Find where the given text appears and provide that cell's center as (x, y) coordinate. 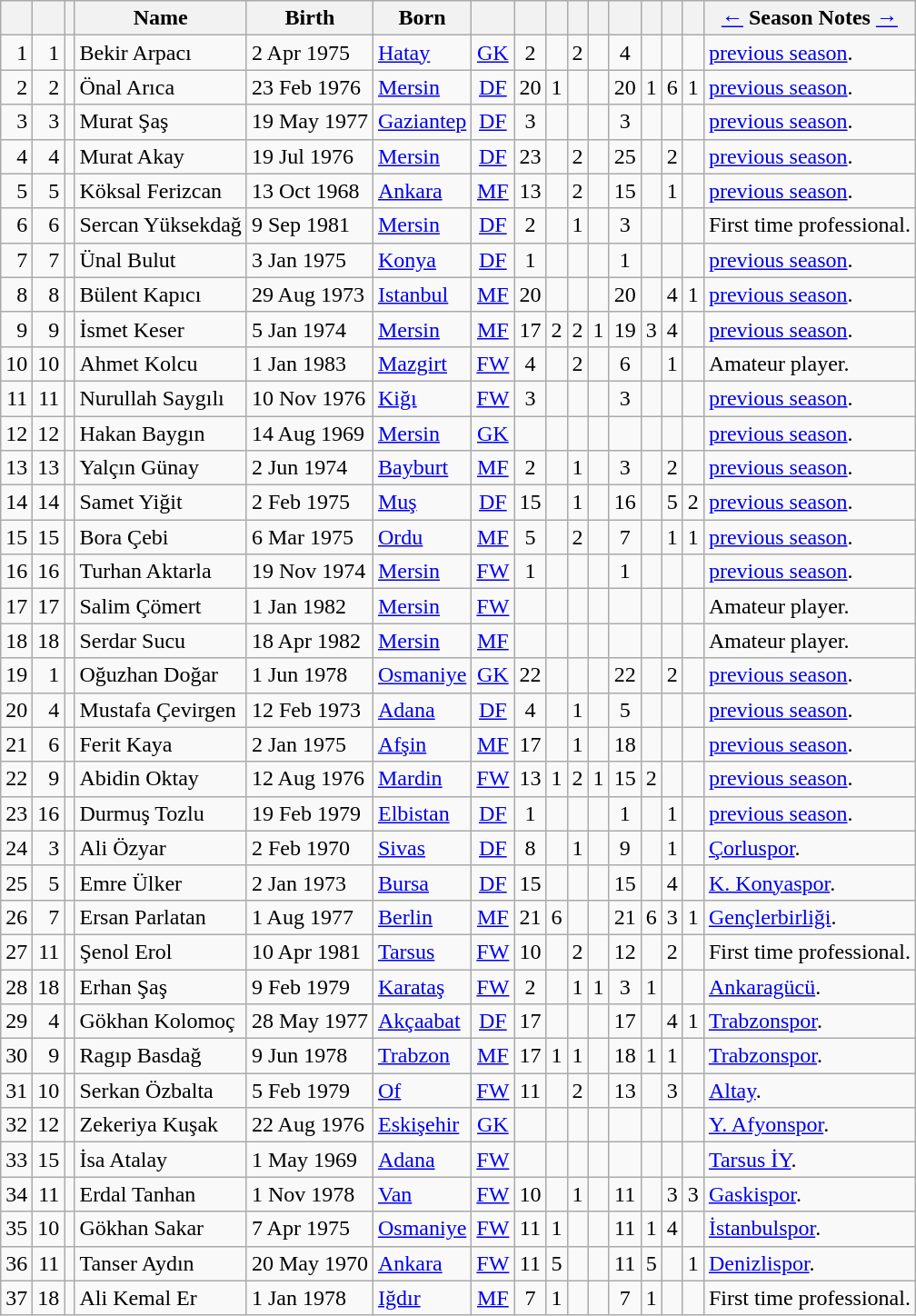
19 Feb 1979 (309, 813)
Ali Özyar (160, 848)
2 Feb 1975 (309, 503)
Mazgirt (422, 364)
Born (422, 18)
29 (16, 1022)
İstanbulspor. (809, 1229)
Karataş (422, 986)
Y. Afyonspor. (809, 1125)
Denizlispor. (809, 1263)
Ahmet Kolcu (160, 364)
Van (422, 1194)
Yalçın Günay (160, 468)
19 May 1977 (309, 122)
9 Sep 1981 (309, 225)
Ünal Bulut (160, 260)
Elbistan (422, 813)
1 Jan 1982 (309, 606)
9 Feb 1979 (309, 986)
Hatay (422, 53)
Eskişehir (422, 1125)
Murat Şaş (160, 122)
Tarsus (422, 952)
5 Feb 1979 (309, 1091)
Çorluspor. (809, 848)
12 Aug 1976 (309, 779)
14 Aug 1969 (309, 434)
6 Mar 1975 (309, 537)
19 Jul 1976 (309, 156)
5 Jan 1974 (309, 329)
Ankaragücü. (809, 986)
Şenol Erol (160, 952)
Ragıp Basdağ (160, 1056)
3 Jan 1975 (309, 260)
Erhan Şaş (160, 986)
Birth (309, 18)
Istanbul (422, 294)
13 Oct 1968 (309, 191)
Gençlerbirliği. (809, 917)
Sivas (422, 848)
Samet Yiğit (160, 503)
19 Nov 1974 (309, 572)
Konya (422, 260)
Kiğı (422, 398)
34 (16, 1194)
← Season Notes → (809, 18)
26 (16, 917)
Abidin Oktay (160, 779)
2 Jan 1975 (309, 744)
Bülent Kapıcı (160, 294)
Hakan Baygın (160, 434)
1 Aug 1977 (309, 917)
30 (16, 1056)
Afşin (422, 744)
Berlin (422, 917)
27 (16, 952)
2 Feb 1970 (309, 848)
Altay. (809, 1091)
Mustafa Çevirgen (160, 710)
35 (16, 1229)
37 (16, 1298)
12 Feb 1973 (309, 710)
Serkan Özbalta (160, 1091)
Mardin (422, 779)
18 Apr 1982 (309, 641)
1 Jun 1978 (309, 675)
1 Jan 1983 (309, 364)
Emre Ülker (160, 882)
Erdal Tanhan (160, 1194)
Ersan Parlatan (160, 917)
Tanser Aydın (160, 1263)
1 May 1969 (309, 1160)
Trabzon (422, 1056)
Salim Çömert (160, 606)
Of (422, 1091)
Durmuş Tozlu (160, 813)
10 Apr 1981 (309, 952)
23 Feb 1976 (309, 87)
1 Nov 1978 (309, 1194)
33 (16, 1160)
Ali Kemal Er (160, 1298)
Muş (422, 503)
İsa Atalay (160, 1160)
İsmet Keser (160, 329)
Murat Akay (160, 156)
7 Apr 1975 (309, 1229)
Tarsus İY. (809, 1160)
Serdar Sucu (160, 641)
24 (16, 848)
Turhan Aktarla (160, 572)
Bekir Arpacı (160, 53)
28 May 1977 (309, 1022)
Akçaabat (422, 1022)
32 (16, 1125)
K. Konyaspor. (809, 882)
Gökhan Kolomoç (160, 1022)
Gaziantep (422, 122)
31 (16, 1091)
Önal Arıca (160, 87)
Ordu (422, 537)
9 Jun 1978 (309, 1056)
Bayburt (422, 468)
36 (16, 1263)
Köksal Ferizcan (160, 191)
Oğuzhan Doğar (160, 675)
2 Apr 1975 (309, 53)
2 Jun 1974 (309, 468)
Ferit Kaya (160, 744)
Sercan Yüksekdağ (160, 225)
Gaskispor. (809, 1194)
22 Aug 1976 (309, 1125)
Zekeriya Kuşak (160, 1125)
Bursa (422, 882)
1 Jan 1978 (309, 1298)
Nurullah Saygılı (160, 398)
Iğdır (422, 1298)
20 May 1970 (309, 1263)
2 Jan 1973 (309, 882)
Gökhan Sakar (160, 1229)
Bora Çebi (160, 537)
10 Nov 1976 (309, 398)
28 (16, 986)
Name (160, 18)
29 Aug 1973 (309, 294)
